For the text-containing cell, return its midpoint in [x, y] coordinate format. 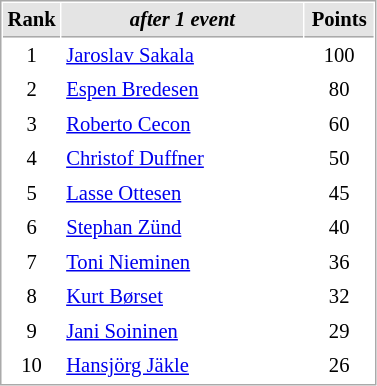
Lasse Ottesen [183, 194]
2 [32, 90]
60 [340, 124]
Roberto Cecon [183, 124]
29 [340, 332]
5 [32, 194]
Espen Bredesen [183, 90]
32 [340, 296]
3 [32, 124]
6 [32, 228]
Jani Soininen [183, 332]
Jaroslav Sakala [183, 56]
9 [32, 332]
36 [340, 262]
50 [340, 158]
Kurt Børset [183, 296]
26 [340, 366]
40 [340, 228]
Christof Duffner [183, 158]
Hansjörg Jäkle [183, 366]
after 1 event [183, 20]
10 [32, 366]
80 [340, 90]
1 [32, 56]
Points [340, 20]
Stephan Zünd [183, 228]
Rank [32, 20]
100 [340, 56]
7 [32, 262]
4 [32, 158]
45 [340, 194]
Toni Nieminen [183, 262]
8 [32, 296]
